Extract the (x, y) coordinate from the center of the cell holding the provided text.  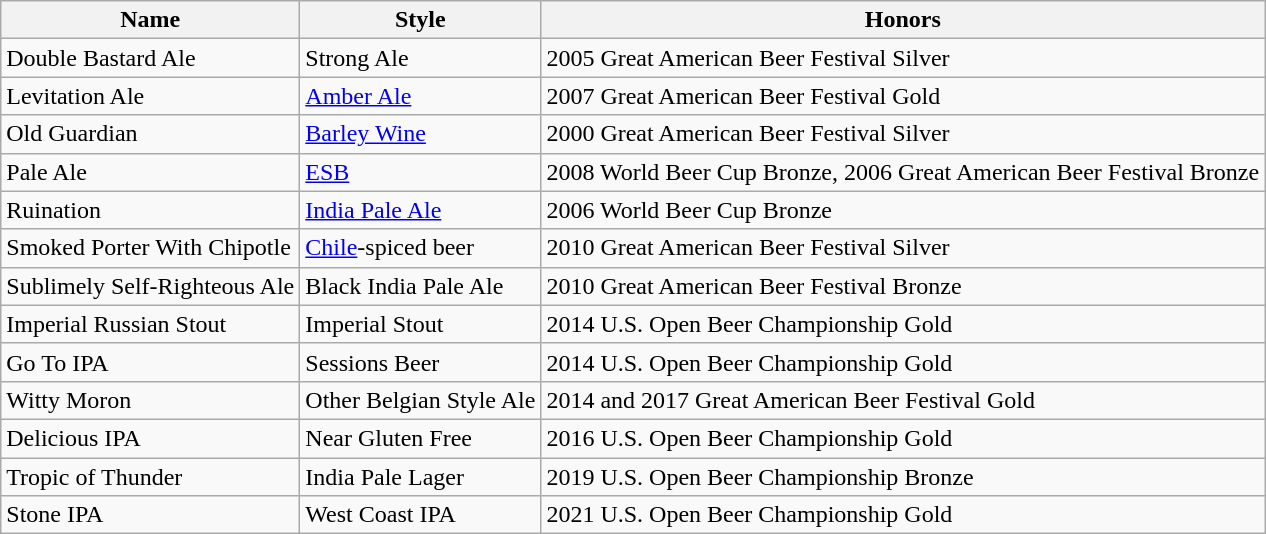
Style (420, 20)
2008 World Beer Cup Bronze, 2006 Great American Beer Festival Bronze (903, 172)
2010 Great American Beer Festival Bronze (903, 286)
2010 Great American Beer Festival Silver (903, 248)
Honors (903, 20)
Old Guardian (150, 134)
Strong Ale (420, 58)
Levitation Ale (150, 96)
Black India Pale Ale (420, 286)
ESB (420, 172)
2007 Great American Beer Festival Gold (903, 96)
2021 U.S. Open Beer Championship Gold (903, 515)
Sessions Beer (420, 362)
Chile-spiced beer (420, 248)
Witty Moron (150, 400)
Pale Ale (150, 172)
Near Gluten Free (420, 438)
2019 U.S. Open Beer Championship Bronze (903, 477)
India Pale Ale (420, 210)
Sublimely Self-Righteous Ale (150, 286)
West Coast IPA (420, 515)
Name (150, 20)
Tropic of Thunder (150, 477)
Stone IPA (150, 515)
Go To IPA (150, 362)
Imperial Russian Stout (150, 324)
Ruination (150, 210)
Amber Ale (420, 96)
2005 Great American Beer Festival Silver (903, 58)
Delicious IPA (150, 438)
Smoked Porter With Chipotle (150, 248)
Barley Wine (420, 134)
Other Belgian Style Ale (420, 400)
Imperial Stout (420, 324)
Double Bastard Ale (150, 58)
India Pale Lager (420, 477)
2000 Great American Beer Festival Silver (903, 134)
2014 and 2017 Great American Beer Festival Gold (903, 400)
2016 U.S. Open Beer Championship Gold (903, 438)
2006 World Beer Cup Bronze (903, 210)
